Scan for the cell matching the given text and deliver its (X, Y) coordinate at center. 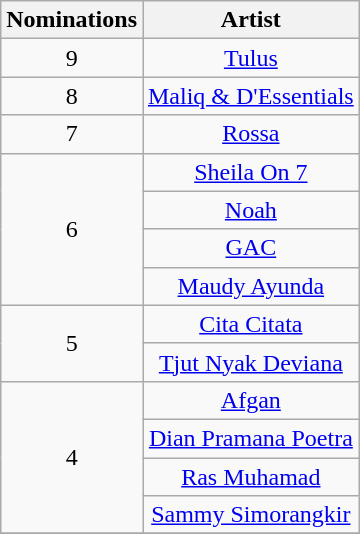
Cita Citata (250, 324)
Tjut Nyak Deviana (250, 362)
7 (72, 134)
Tulus (250, 58)
Noah (250, 210)
Sheila On 7 (250, 172)
Rossa (250, 134)
4 (72, 457)
6 (72, 229)
Nominations (72, 20)
Ras Muhamad (250, 477)
9 (72, 58)
5 (72, 343)
Maudy Ayunda (250, 286)
GAC (250, 248)
Dian Pramana Poetra (250, 438)
Sammy Simorangkir (250, 515)
Maliq & D'Essentials (250, 96)
Afgan (250, 400)
8 (72, 96)
Artist (250, 20)
